Identify which cell holds the provided text, then report its (X, Y) central coordinate. 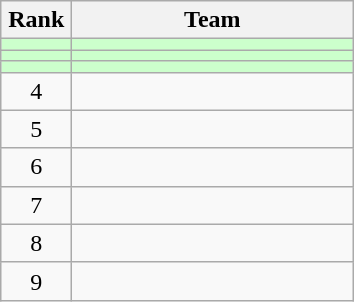
7 (36, 205)
Rank (36, 20)
5 (36, 129)
8 (36, 243)
Team (212, 20)
4 (36, 91)
6 (36, 167)
9 (36, 281)
